Return the (x, y) coordinate for the center point of the cell that contains the specified text.  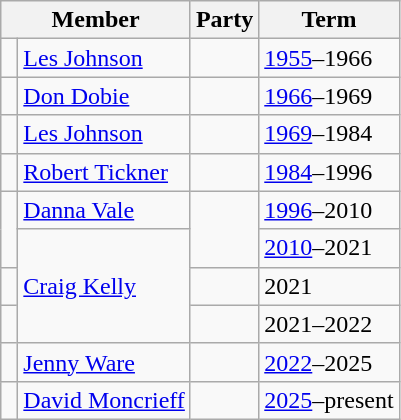
2022–2025 (329, 362)
Jenny Ware (104, 362)
1966–1969 (329, 96)
Craig Kelly (104, 286)
David Moncrieff (104, 400)
Robert Tickner (104, 172)
1984–1996 (329, 172)
1969–1984 (329, 134)
Danna Vale (104, 210)
Member (96, 20)
1996–2010 (329, 210)
2021 (329, 286)
Don Dobie (104, 96)
2021–2022 (329, 324)
2025–present (329, 400)
Party (224, 20)
1955–1966 (329, 58)
Term (329, 20)
2010–2021 (329, 248)
